Identify which cell holds the provided text, then report its [X, Y] central coordinate. 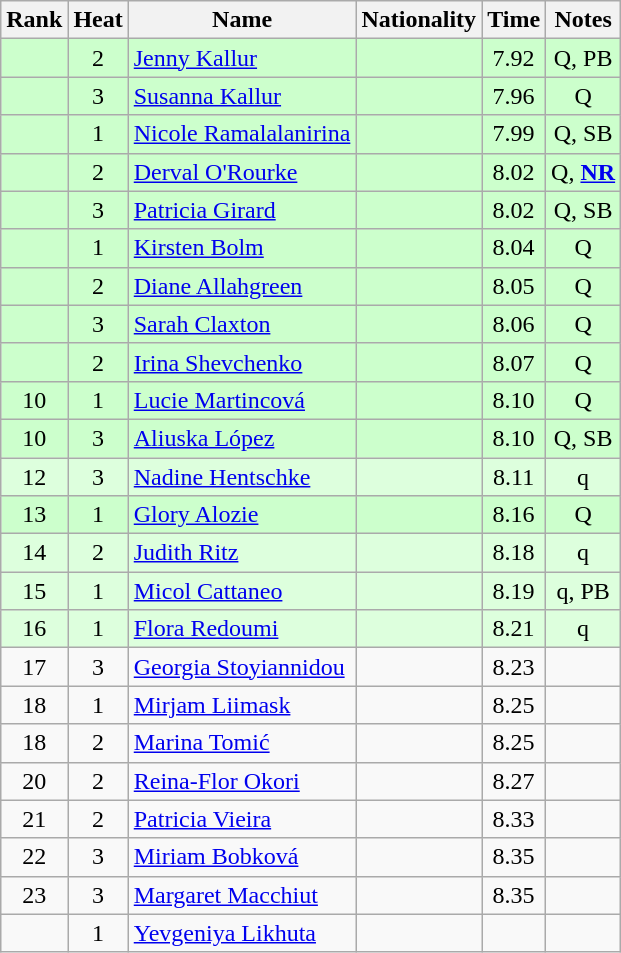
8.18 [514, 553]
22 [34, 857]
15 [34, 591]
Jenny Kallur [242, 58]
Patricia Vieira [242, 819]
20 [34, 781]
Nationality [419, 20]
Judith Ritz [242, 553]
17 [34, 667]
Irina Shevchenko [242, 362]
8.04 [514, 248]
Q, PB [584, 58]
8.23 [514, 667]
Marina Tomić [242, 743]
Rank [34, 20]
Reina-Flor Okori [242, 781]
Lucie Martincová [242, 400]
Sarah Claxton [242, 324]
Time [514, 20]
Flora Redoumi [242, 629]
Georgia Stoyiannidou [242, 667]
7.92 [514, 58]
Diane Allahgreen [242, 286]
7.96 [514, 96]
8.07 [514, 362]
23 [34, 895]
8.33 [514, 819]
Miriam Bobková [242, 857]
21 [34, 819]
8.16 [514, 515]
16 [34, 629]
8.19 [514, 591]
8.06 [514, 324]
Kirsten Bolm [242, 248]
Yevgeniya Likhuta [242, 933]
14 [34, 553]
Micol Cattaneo [242, 591]
8.11 [514, 477]
8.05 [514, 286]
Glory Alozie [242, 515]
Margaret Macchiut [242, 895]
Heat [98, 20]
Notes [584, 20]
Nadine Hentschke [242, 477]
Nicole Ramalalanirina [242, 134]
8.21 [514, 629]
13 [34, 515]
7.99 [514, 134]
Mirjam Liimask [242, 705]
Name [242, 20]
Derval O'Rourke [242, 172]
8.27 [514, 781]
Q, NR [584, 172]
Patricia Girard [242, 210]
12 [34, 477]
Aliuska López [242, 438]
q, PB [584, 591]
Susanna Kallur [242, 96]
